Determine the (x, y) coordinate at the center of the cell enclosing the given text.  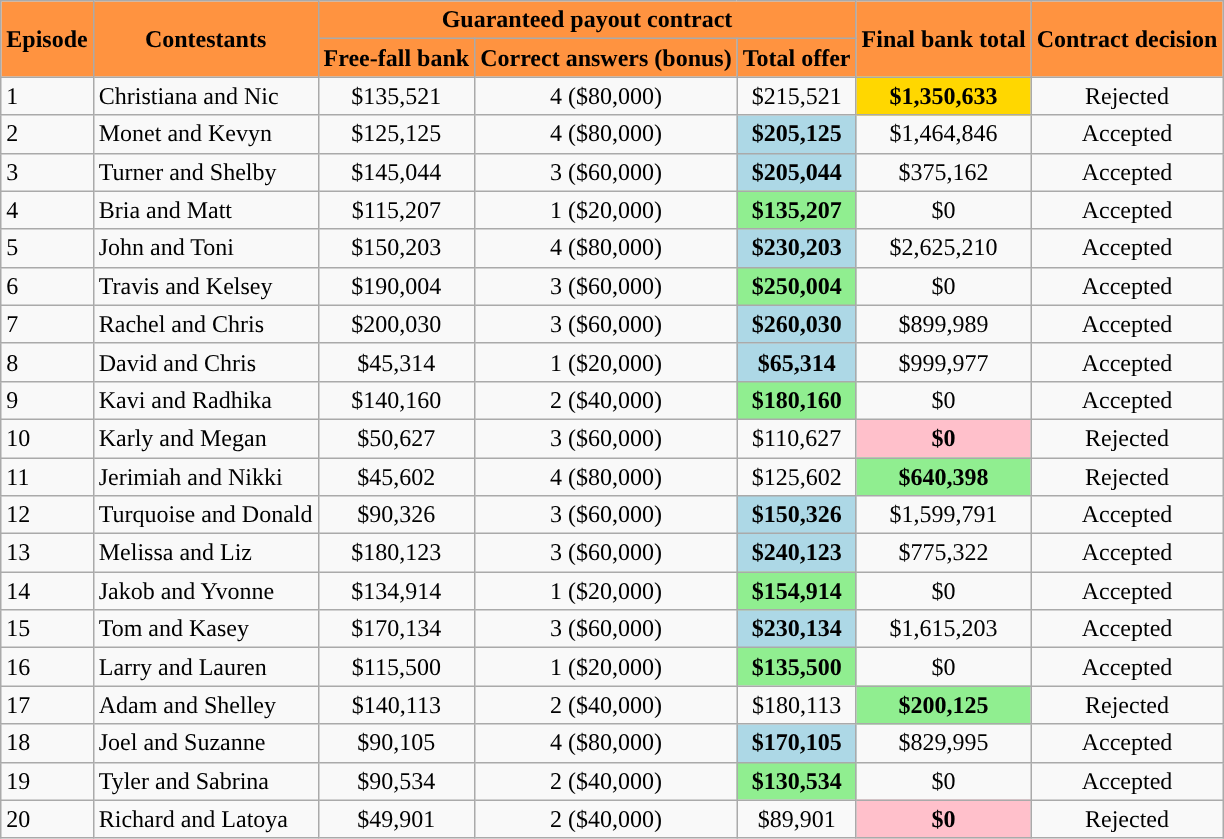
$170,134 (396, 629)
5 (47, 248)
$45,602 (396, 477)
$135,521 (396, 96)
Larry and Lauren (206, 667)
Free-fall bank (396, 58)
$135,500 (796, 667)
Final bank total (944, 39)
Turner and Shelby (206, 172)
$1,350,633 (944, 96)
Adam and Shelley (206, 705)
18 (47, 743)
3 (47, 172)
$154,914 (796, 591)
Joel and Suzanne (206, 743)
Bria and Matt (206, 210)
$115,207 (396, 210)
$899,989 (944, 324)
$110,627 (796, 438)
Monet and Kevyn (206, 134)
$260,030 (796, 324)
10 (47, 438)
Tom and Kasey (206, 629)
$50,627 (396, 438)
$115,500 (396, 667)
16 (47, 667)
$90,534 (396, 781)
$125,602 (796, 477)
$90,105 (396, 743)
20 (47, 819)
$170,105 (796, 743)
David and Chris (206, 362)
Travis and Kelsey (206, 286)
$1,615,203 (944, 629)
$205,125 (796, 134)
2 (47, 134)
Tyler and Sabrina (206, 781)
13 (47, 553)
19 (47, 781)
$1,599,791 (944, 515)
$215,521 (796, 96)
$89,901 (796, 819)
$90,326 (396, 515)
14 (47, 591)
$130,534 (796, 781)
$829,995 (944, 743)
Correct answers (bonus) (606, 58)
Episode (47, 39)
$250,004 (796, 286)
$180,160 (796, 400)
4 (47, 210)
$230,134 (796, 629)
$640,398 (944, 477)
Contestants (206, 39)
$190,004 (396, 286)
15 (47, 629)
8 (47, 362)
Karly and Megan (206, 438)
$230,203 (796, 248)
$999,977 (944, 362)
$200,125 (944, 705)
$205,044 (796, 172)
$2,625,210 (944, 248)
Guaranteed payout contract (587, 20)
12 (47, 515)
$1,464,846 (944, 134)
$200,030 (396, 324)
6 (47, 286)
Contract decision (1127, 39)
Jerimiah and Nikki (206, 477)
John and Toni (206, 248)
$45,314 (396, 362)
$145,044 (396, 172)
$49,901 (396, 819)
$375,162 (944, 172)
$65,314 (796, 362)
$125,125 (396, 134)
$134,914 (396, 591)
1 (47, 96)
Kavi and Radhika (206, 400)
$150,326 (796, 515)
11 (47, 477)
7 (47, 324)
$775,322 (944, 553)
$180,123 (396, 553)
Turquoise and Donald (206, 515)
17 (47, 705)
9 (47, 400)
$135,207 (796, 210)
Rachel and Chris (206, 324)
$180,113 (796, 705)
Jakob and Yvonne (206, 591)
$140,113 (396, 705)
Melissa and Liz (206, 553)
$140,160 (396, 400)
$150,203 (396, 248)
Christiana and Nic (206, 96)
Richard and Latoya (206, 819)
Total offer (796, 58)
$240,123 (796, 553)
